Identify which cell holds the provided text, then report its [X, Y] central coordinate. 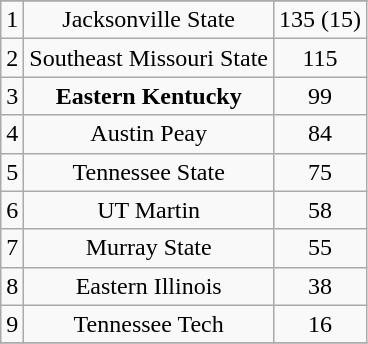
3 [12, 96]
16 [320, 324]
4 [12, 134]
7 [12, 248]
75 [320, 172]
8 [12, 286]
Austin Peay [149, 134]
Murray State [149, 248]
84 [320, 134]
55 [320, 248]
2 [12, 58]
Southeast Missouri State [149, 58]
Tennessee Tech [149, 324]
6 [12, 210]
Eastern Illinois [149, 286]
Eastern Kentucky [149, 96]
1 [12, 20]
Tennessee State [149, 172]
UT Martin [149, 210]
38 [320, 286]
5 [12, 172]
58 [320, 210]
135 (15) [320, 20]
Jacksonville State [149, 20]
99 [320, 96]
9 [12, 324]
115 [320, 58]
